Locate the cell with the specified text and output its (x, y) center coordinate. 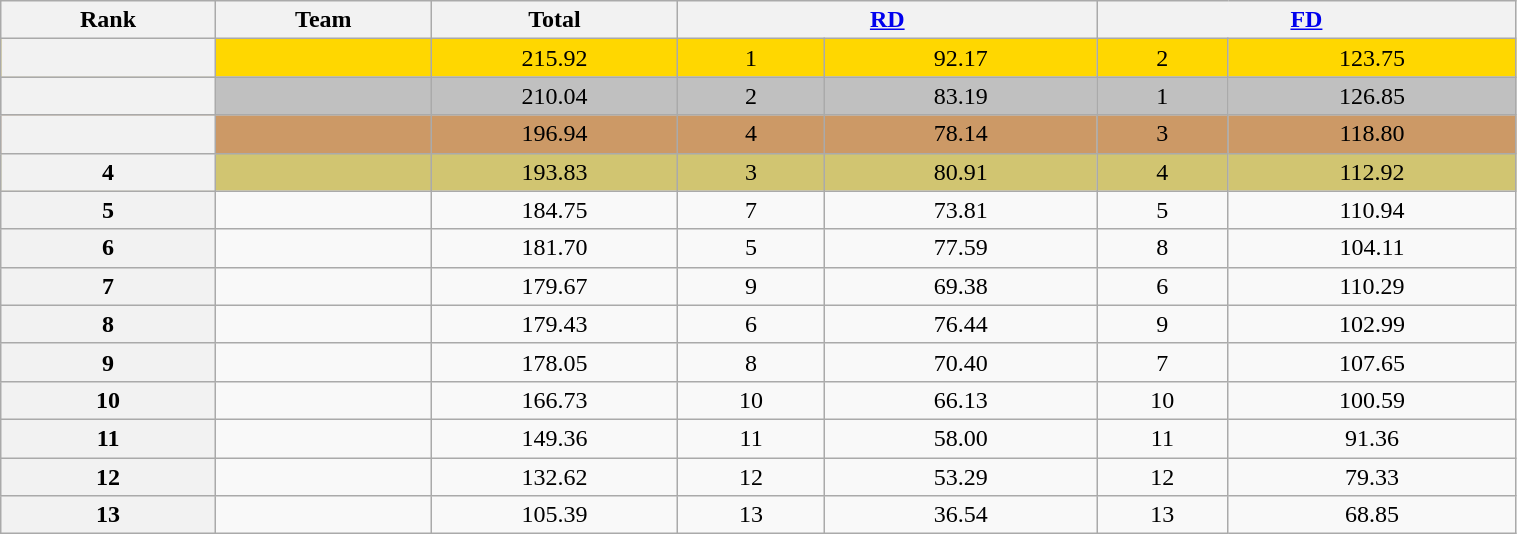
105.39 (554, 515)
Team (323, 20)
92.17 (960, 58)
112.92 (1372, 172)
123.75 (1372, 58)
76.44 (960, 324)
196.94 (554, 134)
91.36 (1372, 438)
102.99 (1372, 324)
110.94 (1372, 210)
110.29 (1372, 286)
58.00 (960, 438)
FD (1306, 20)
126.85 (1372, 96)
193.83 (554, 172)
73.81 (960, 210)
RD (888, 20)
Rank (108, 20)
80.91 (960, 172)
36.54 (960, 515)
179.67 (554, 286)
53.29 (960, 477)
68.85 (1372, 515)
69.38 (960, 286)
70.40 (960, 362)
179.43 (554, 324)
210.04 (554, 96)
181.70 (554, 248)
83.19 (960, 96)
132.62 (554, 477)
79.33 (1372, 477)
166.73 (554, 400)
215.92 (554, 58)
107.65 (1372, 362)
77.59 (960, 248)
100.59 (1372, 400)
104.11 (1372, 248)
78.14 (960, 134)
184.75 (554, 210)
66.13 (960, 400)
178.05 (554, 362)
149.36 (554, 438)
Total (554, 20)
118.80 (1372, 134)
